For the text-containing cell, return its midpoint in [X, Y] coordinate format. 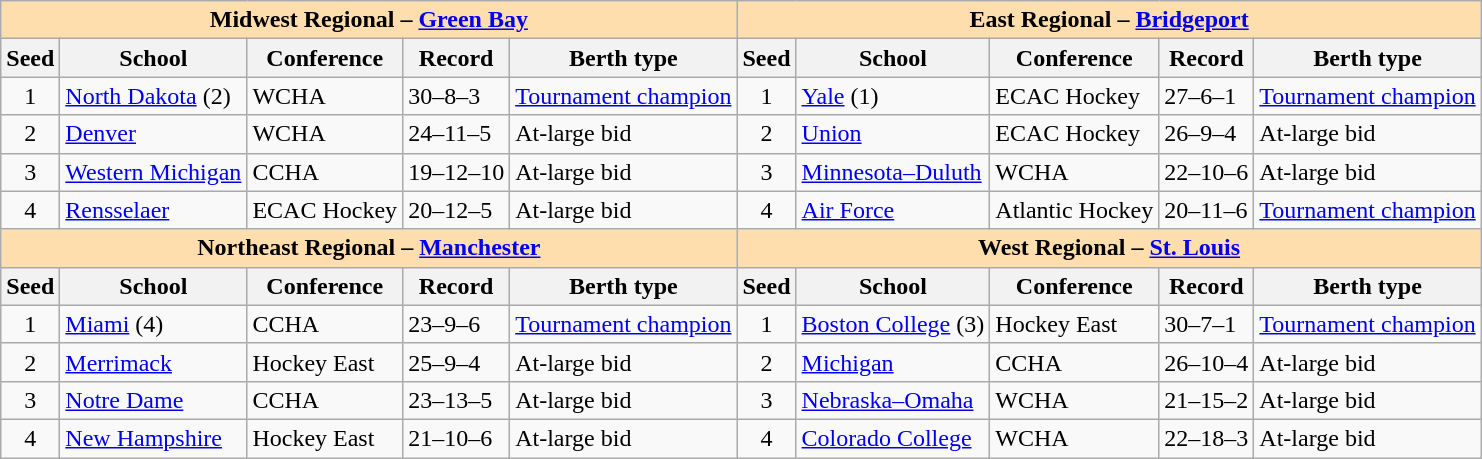
East Regional – Bridgeport [1109, 20]
27–6–1 [1206, 96]
25–9–4 [456, 362]
26–10–4 [1206, 362]
22–18–3 [1206, 438]
20–12–5 [456, 210]
30–8–3 [456, 96]
22–10–6 [1206, 172]
Air Force [893, 210]
Midwest Regional – Green Bay [369, 20]
Notre Dame [154, 400]
New Hampshire [154, 438]
21–10–6 [456, 438]
West Regional – St. Louis [1109, 248]
Nebraska–Omaha [893, 400]
Rensselaer [154, 210]
Miami (4) [154, 324]
Union [893, 134]
Northeast Regional – Manchester [369, 248]
Denver [154, 134]
21–15–2 [1206, 400]
26–9–4 [1206, 134]
Colorado College [893, 438]
Merrimack [154, 362]
Western Michigan [154, 172]
24–11–5 [456, 134]
19–12–10 [456, 172]
20–11–6 [1206, 210]
North Dakota (2) [154, 96]
Minnesota–Duluth [893, 172]
Yale (1) [893, 96]
23–13–5 [456, 400]
23–9–6 [456, 324]
Atlantic Hockey [1074, 210]
Michigan [893, 362]
30–7–1 [1206, 324]
Boston College (3) [893, 324]
